Locate the cell with the specified text and output its [X, Y] center coordinate. 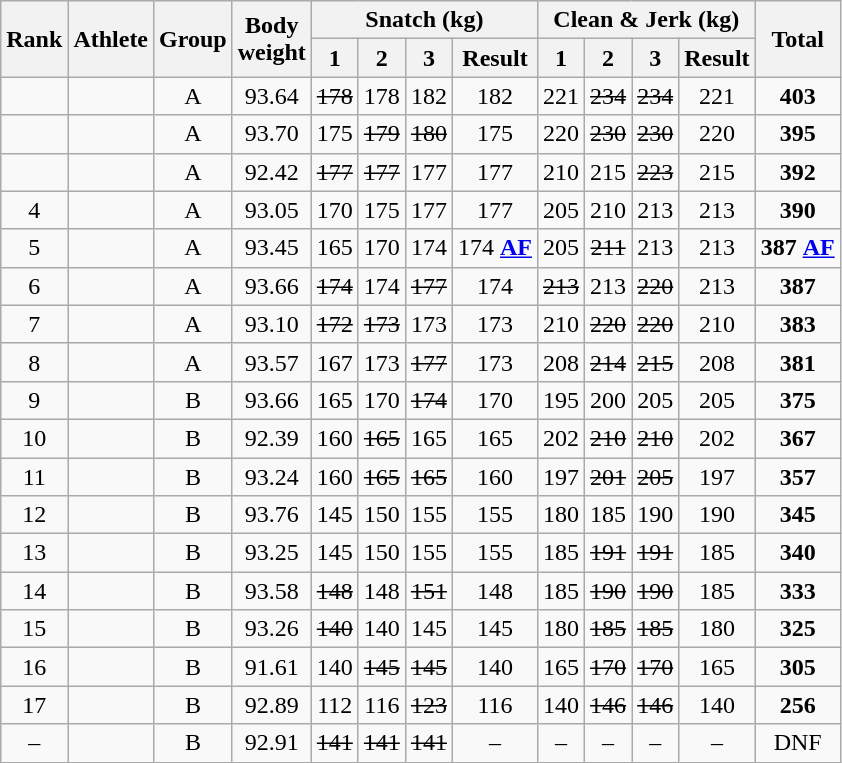
395 [798, 134]
123 [428, 705]
17 [34, 705]
10 [34, 438]
340 [798, 553]
172 [334, 324]
195 [562, 400]
8 [34, 362]
93.25 [272, 553]
Bodyweight [272, 39]
92.91 [272, 743]
14 [34, 591]
375 [798, 400]
92.42 [272, 172]
92.89 [272, 705]
387 AF [798, 248]
93.45 [272, 248]
305 [798, 667]
12 [34, 515]
387 [798, 286]
Rank [34, 39]
9 [34, 400]
5 [34, 248]
93.58 [272, 591]
256 [798, 705]
93.64 [272, 96]
11 [34, 477]
214 [608, 362]
93.26 [272, 629]
112 [334, 705]
367 [798, 438]
Total [798, 39]
13 [34, 553]
6 [34, 286]
Clean & Jerk (kg) [647, 20]
93.57 [272, 362]
390 [798, 210]
179 [382, 134]
201 [608, 477]
93.76 [272, 515]
93.70 [272, 134]
381 [798, 362]
357 [798, 477]
DNF [798, 743]
383 [798, 324]
392 [798, 172]
174 AF [494, 248]
345 [798, 515]
Athlete [111, 39]
151 [428, 591]
223 [656, 172]
211 [608, 248]
93.10 [272, 324]
200 [608, 400]
4 [34, 210]
92.39 [272, 438]
333 [798, 591]
93.24 [272, 477]
15 [34, 629]
7 [34, 324]
91.61 [272, 667]
93.05 [272, 210]
Snatch (kg) [424, 20]
Group [194, 39]
16 [34, 667]
167 [334, 362]
325 [798, 629]
403 [798, 96]
